Return the [X, Y] coordinate for the center point of the cell that contains the specified text.  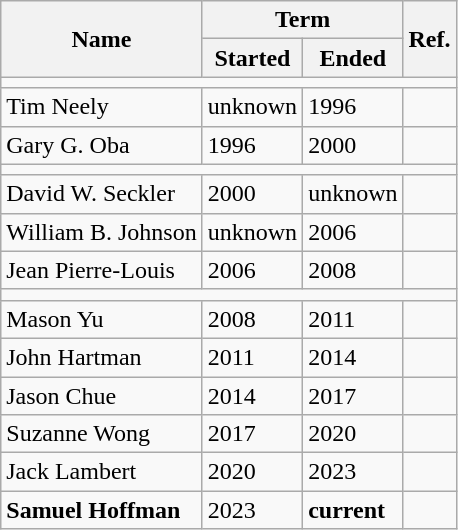
Samuel Hoffman [102, 510]
Suzanne Wong [102, 434]
Name [102, 39]
Tim Neely [102, 107]
Ended [353, 58]
Jason Chue [102, 395]
William B. Johnson [102, 232]
Ref. [430, 39]
Started [252, 58]
David W. Seckler [102, 194]
Mason Yu [102, 319]
Jean Pierre-Louis [102, 270]
John Hartman [102, 357]
Term [302, 20]
current [353, 510]
Gary G. Oba [102, 145]
Jack Lambert [102, 472]
